Return (X, Y) of the center of cell containing provided text 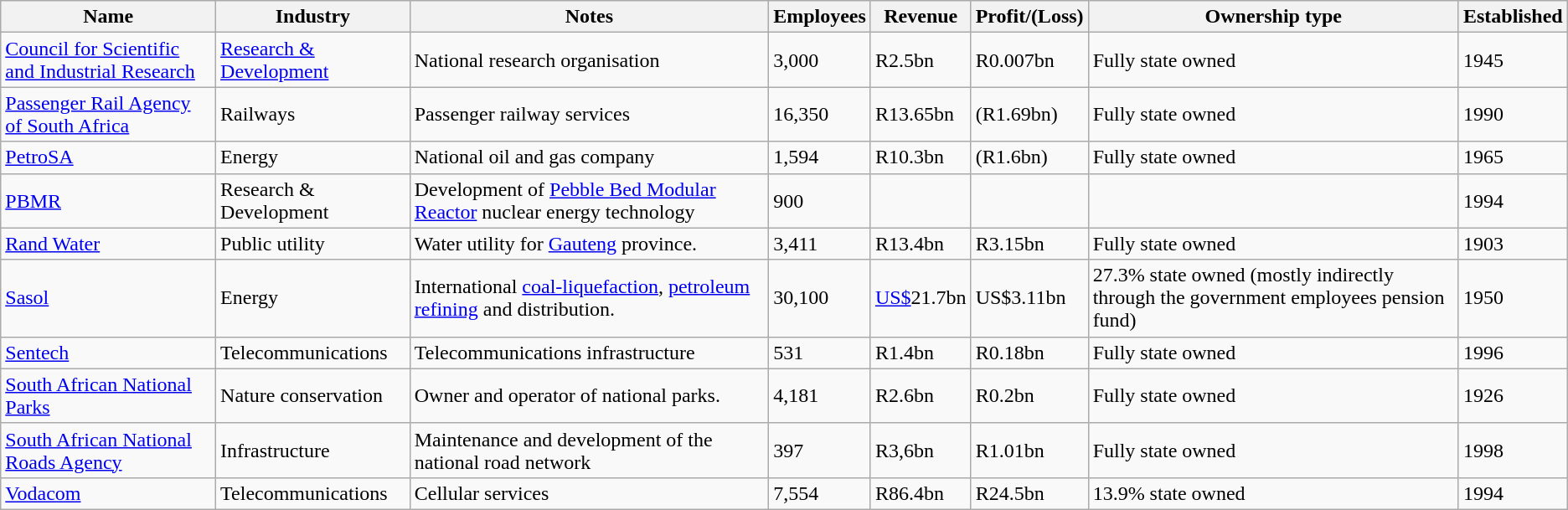
R0.2bn (1029, 395)
Employees (820, 17)
16,350 (820, 114)
Railways (313, 114)
South African National Roads Agency (109, 451)
4,181 (820, 395)
Nature conservation (313, 395)
Owner and operator of national parks. (589, 395)
South African National Parks (109, 395)
27.3% state owned (mostly indirectly through the government employees pension fund) (1273, 298)
13.9% state owned (1273, 493)
Established (1513, 17)
R86.4bn (921, 493)
900 (820, 201)
R10.3bn (921, 157)
(R1.69bn) (1029, 114)
PetroSA (109, 157)
(R1.6bn) (1029, 157)
Revenue (921, 17)
Sentech (109, 353)
3,000 (820, 60)
Notes (589, 17)
US$3.11bn (1029, 298)
1926 (1513, 395)
30,100 (820, 298)
Passenger railway services (589, 114)
Sasol (109, 298)
1903 (1513, 244)
R3.15bn (1029, 244)
National oil and gas company (589, 157)
1998 (1513, 451)
Name (109, 17)
R0.18bn (1029, 353)
Council for Scientific and Industrial Research (109, 60)
1965 (1513, 157)
R1.01bn (1029, 451)
R3,6bn (921, 451)
National research organisation (589, 60)
Public utility (313, 244)
Profit/(Loss) (1029, 17)
Industry (313, 17)
1996 (1513, 353)
PBMR (109, 201)
R2.6bn (921, 395)
R24.5bn (1029, 493)
International coal-liquefaction, petroleum refining and distribution. (589, 298)
Maintenance and development of the national road network (589, 451)
Vodacom (109, 493)
Passenger Rail Agency of South Africa (109, 114)
R2.5bn (921, 60)
1,594 (820, 157)
1945 (1513, 60)
Cellular services (589, 493)
1990 (1513, 114)
397 (820, 451)
7,554 (820, 493)
1950 (1513, 298)
Development of Pebble Bed Modular Reactor nuclear energy technology (589, 201)
Rand Water (109, 244)
US$21.7bn (921, 298)
Telecommunications infrastructure (589, 353)
R1.4bn (921, 353)
531 (820, 353)
3,411 (820, 244)
R13.65bn (921, 114)
Infrastructure (313, 451)
Water utility for Gauteng province. (589, 244)
R13.4bn (921, 244)
Ownership type (1273, 17)
R0.007bn (1029, 60)
